Find where the given text appears and provide that cell's center as [x, y] coordinate. 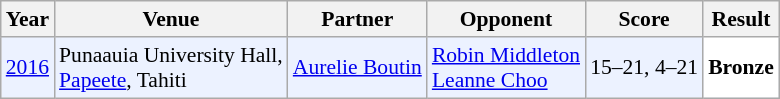
Venue [171, 19]
Year [28, 19]
Score [644, 19]
Partner [358, 19]
Aurelie Boutin [358, 68]
Bronze [741, 68]
2016 [28, 68]
15–21, 4–21 [644, 68]
Robin Middleton Leanne Choo [506, 68]
Punaauia University Hall,Papeete, Tahiti [171, 68]
Result [741, 19]
Opponent [506, 19]
